Pinpoint the cell where the given text exists, returning its [X, Y] midpoint coordinate. 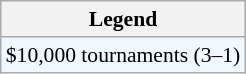
$10,000 tournaments (3–1) [124, 55]
Legend [124, 19]
